For the text-containing cell, return its midpoint in (X, Y) coordinate format. 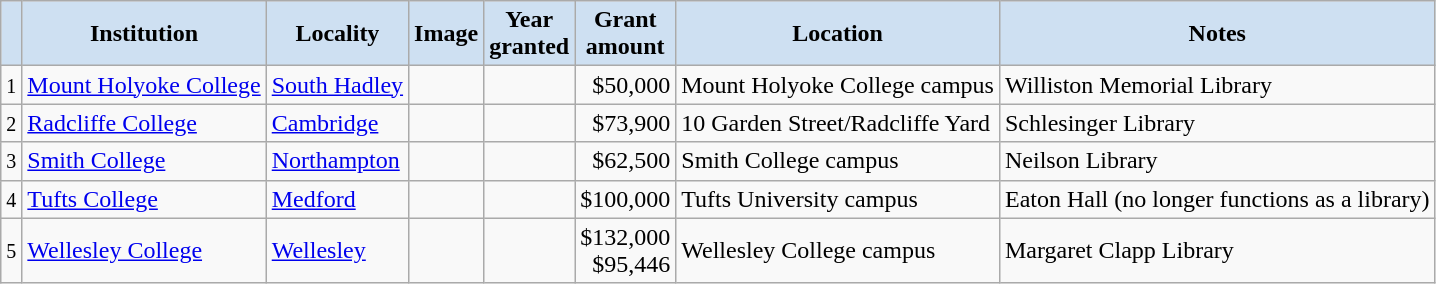
$50,000 (626, 85)
3 (12, 161)
Eaton Hall (no longer functions as a library) (1217, 199)
Williston Memorial Library (1217, 85)
Cambridge (337, 123)
Smith College (144, 161)
$100,000 (626, 199)
4 (12, 199)
Wellesley College (144, 250)
5 (12, 250)
Tufts College (144, 199)
Notes (1217, 34)
1 (12, 85)
Margaret Clapp Library (1217, 250)
10 Garden Street/Radcliffe Yard (838, 123)
Institution (144, 34)
Smith College campus (838, 161)
Medford (337, 199)
Locality (337, 34)
Image (446, 34)
Schlesinger Library (1217, 123)
Northampton (337, 161)
Wellesley (337, 250)
Mount Holyoke College (144, 85)
2 (12, 123)
Tufts University campus (838, 199)
Location (838, 34)
South Hadley (337, 85)
$73,900 (626, 123)
$62,500 (626, 161)
Mount Holyoke College campus (838, 85)
Grantamount (626, 34)
Radcliffe College (144, 123)
Neilson Library (1217, 161)
Wellesley College campus (838, 250)
Yeargranted (530, 34)
$132,000$95,446 (626, 250)
